Search for the cell housing the specified text and yield its [X, Y] center coordinate. 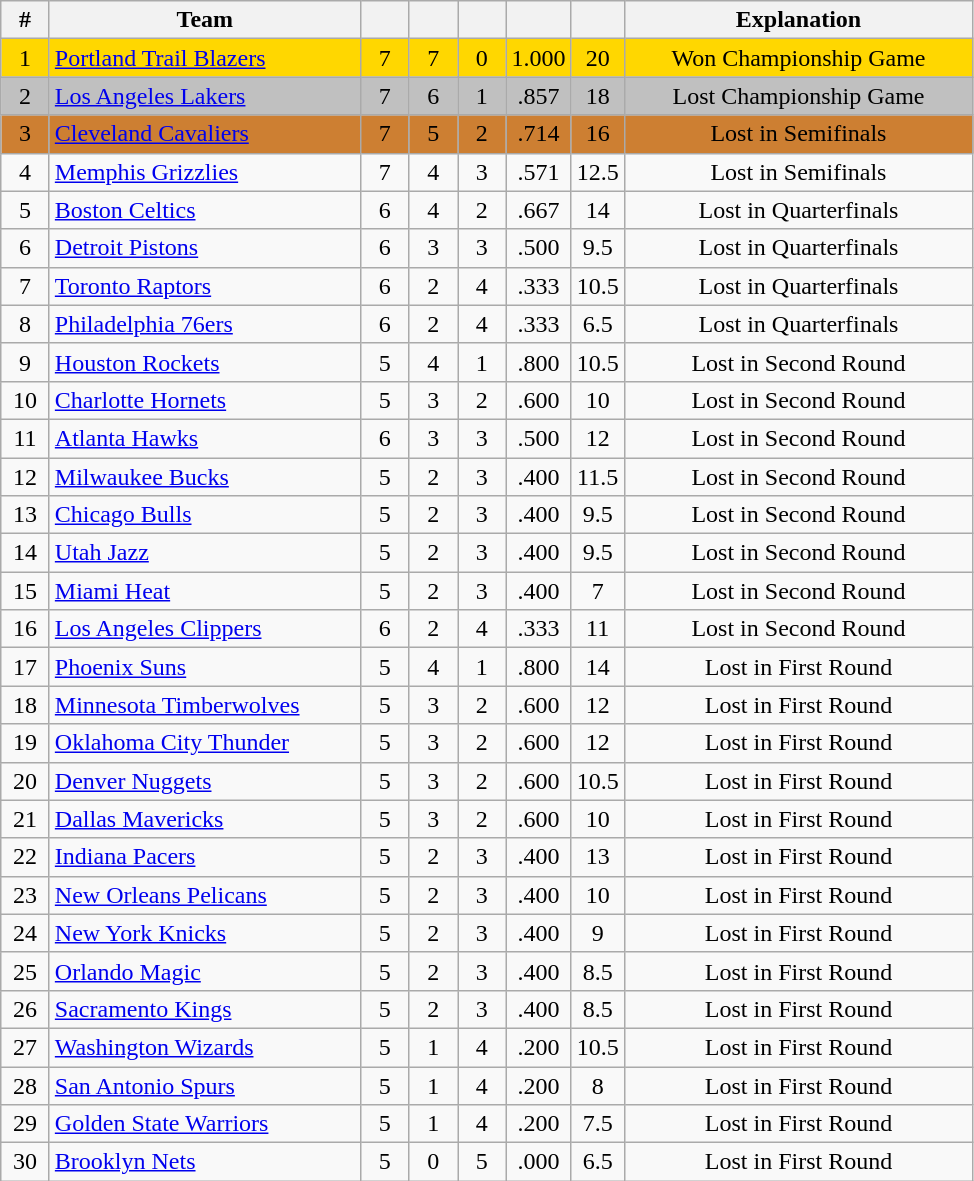
.571 [538, 172]
New York Knicks [204, 933]
Toronto Raptors [204, 286]
Dallas Mavericks [204, 819]
Houston Rockets [204, 362]
Won Championship Game [798, 58]
7.5 [598, 1124]
Golden State Warriors [204, 1124]
Chicago Bulls [204, 515]
Los Angeles Clippers [204, 629]
Los Angeles Lakers [204, 96]
# [26, 20]
Team [204, 20]
Cleveland Cavaliers [204, 134]
Milwaukee Bucks [204, 477]
Detroit Pistons [204, 248]
24 [26, 933]
11.5 [598, 477]
Denver Nuggets [204, 781]
Minnesota Timberwolves [204, 705]
27 [26, 1047]
12.5 [598, 172]
San Antonio Spurs [204, 1085]
23 [26, 895]
Atlanta Hawks [204, 438]
Charlotte Hornets [204, 400]
.857 [538, 96]
Washington Wizards [204, 1047]
22 [26, 857]
26 [26, 1009]
28 [26, 1085]
Utah Jazz [204, 553]
30 [26, 1162]
Philadelphia 76ers [204, 324]
15 [26, 591]
Lost Championship Game [798, 96]
Miami Heat [204, 591]
Indiana Pacers [204, 857]
.714 [538, 134]
Brooklyn Nets [204, 1162]
New Orleans Pelicans [204, 895]
29 [26, 1124]
19 [26, 743]
25 [26, 971]
Explanation [798, 20]
Phoenix Suns [204, 667]
.667 [538, 210]
Memphis Grizzlies [204, 172]
1.000 [538, 58]
Orlando Magic [204, 971]
Portland Trail Blazers [204, 58]
Boston Celtics [204, 210]
Sacramento Kings [204, 1009]
Oklahoma City Thunder [204, 743]
21 [26, 819]
.000 [538, 1162]
17 [26, 667]
